Detect which cell encompasses the target text, then output its [X, Y] center coordinate. 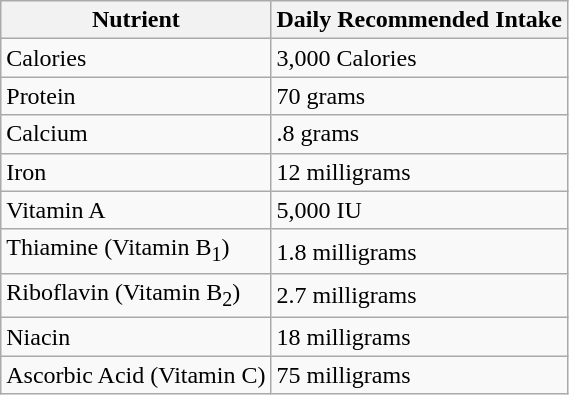
2.7 milligrams [419, 295]
3,000 Calories [419, 58]
Iron [136, 172]
70 grams [419, 96]
Thiamine (Vitamin B1) [136, 251]
75 milligrams [419, 375]
Protein [136, 96]
12 milligrams [419, 172]
Nutrient [136, 20]
Riboflavin (Vitamin B2) [136, 295]
.8 grams [419, 134]
Ascorbic Acid (Vitamin C) [136, 375]
5,000 IU [419, 210]
Vitamin A [136, 210]
1.8 milligrams [419, 251]
Niacin [136, 337]
Calcium [136, 134]
18 milligrams [419, 337]
Daily Recommended Intake [419, 20]
Calories [136, 58]
